Extract the [x, y] coordinate from the center of the cell holding the provided text.  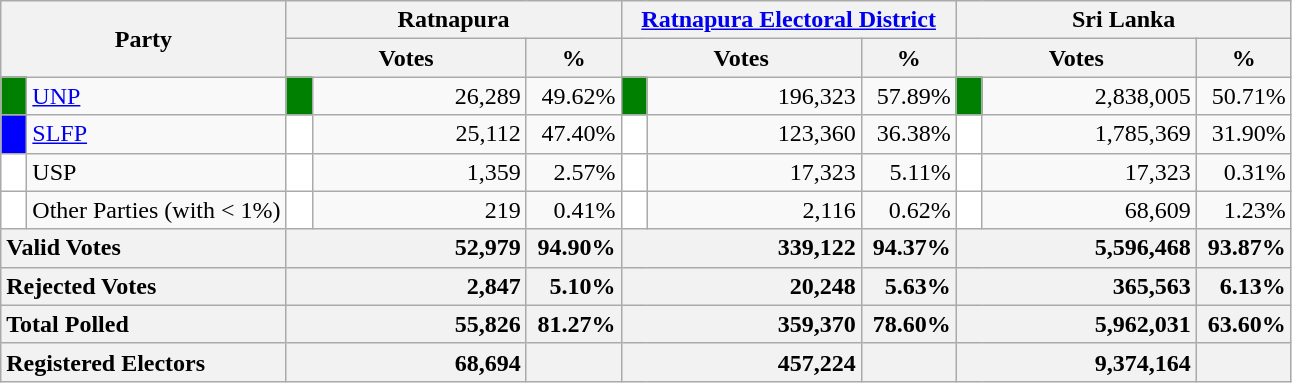
0.62% [908, 210]
Valid Votes [144, 248]
1,785,369 [1089, 134]
5.63% [908, 286]
2.57% [574, 172]
365,563 [1076, 286]
47.40% [574, 134]
5.11% [908, 172]
Ratnapura [454, 20]
Rejected Votes [144, 286]
USP [156, 172]
68,609 [1089, 210]
94.37% [908, 248]
9,374,164 [1076, 362]
SLFP [156, 134]
57.89% [908, 96]
457,224 [741, 362]
196,323 [754, 96]
0.31% [1244, 172]
1,359 [419, 172]
94.90% [574, 248]
31.90% [1244, 134]
5,962,031 [1076, 324]
50.71% [1244, 96]
36.38% [908, 134]
25,112 [419, 134]
Registered Electors [144, 362]
UNP [156, 96]
26,289 [419, 96]
20,248 [741, 286]
5,596,468 [1076, 248]
2,838,005 [1089, 96]
123,360 [754, 134]
Ratnapura Electoral District [788, 20]
0.41% [574, 210]
5.10% [574, 286]
2,847 [406, 286]
Total Polled [144, 324]
93.87% [1244, 248]
1.23% [1244, 210]
6.13% [1244, 286]
Other Parties (with < 1%) [156, 210]
55,826 [406, 324]
2,116 [754, 210]
Sri Lanka [1124, 20]
68,694 [406, 362]
49.62% [574, 96]
339,122 [741, 248]
81.27% [574, 324]
359,370 [741, 324]
219 [419, 210]
Party [144, 39]
63.60% [1244, 324]
52,979 [406, 248]
78.60% [908, 324]
